Capture the cell that displays the provided text and extract its (x, y) central coordinate. 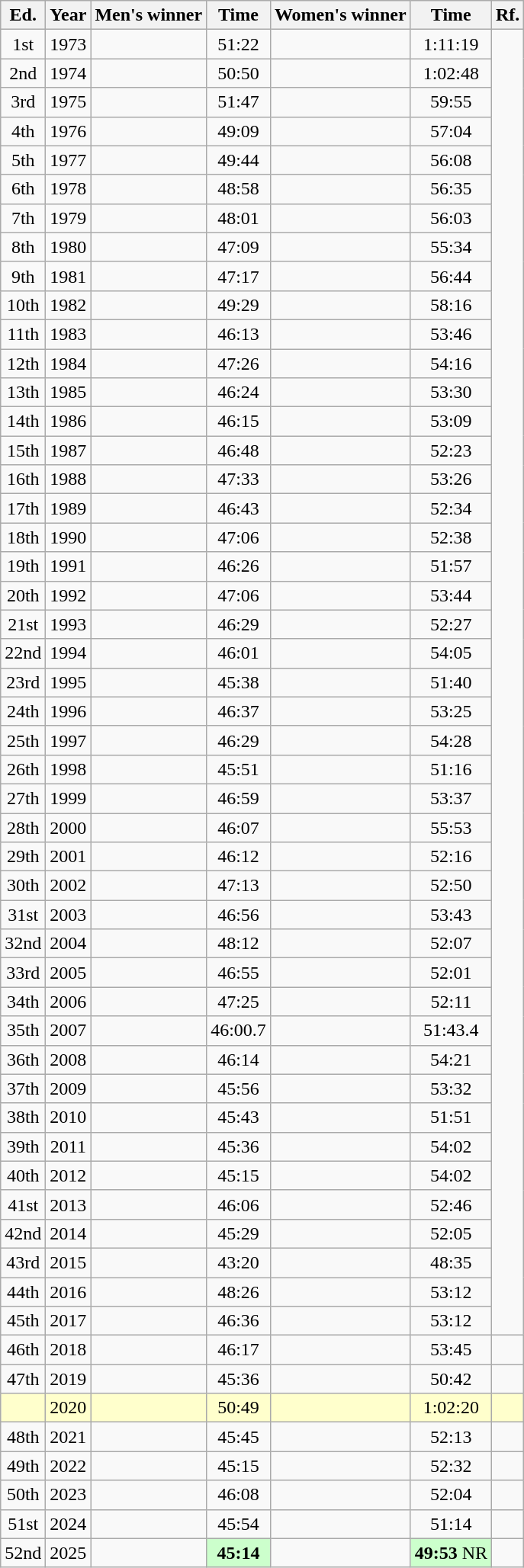
2025 (69, 1553)
47:13 (239, 886)
46:15 (239, 422)
46:26 (239, 566)
55:34 (451, 247)
50:49 (239, 1408)
52:23 (451, 451)
59:55 (451, 102)
40th (23, 1175)
23rd (23, 682)
45:45 (239, 1437)
52:16 (451, 857)
51:40 (451, 682)
1973 (69, 44)
48:12 (239, 944)
55:53 (451, 827)
46:59 (239, 798)
24th (23, 711)
38th (23, 1117)
45th (23, 1321)
28th (23, 827)
51:16 (451, 769)
53:43 (451, 915)
22nd (23, 653)
14th (23, 422)
48:58 (239, 189)
9th (23, 276)
33rd (23, 973)
1990 (69, 537)
57:04 (451, 131)
45:54 (239, 1524)
1981 (69, 276)
2002 (69, 886)
8th (23, 247)
58:16 (451, 305)
2019 (69, 1379)
1974 (69, 73)
52:32 (451, 1466)
1975 (69, 102)
Women's winner (340, 15)
45:38 (239, 682)
46:36 (239, 1321)
47:26 (239, 364)
1999 (69, 798)
46:00.7 (239, 1031)
1983 (69, 334)
43:20 (239, 1262)
1988 (69, 479)
46:06 (239, 1204)
1996 (69, 711)
2005 (69, 973)
2008 (69, 1060)
49th (23, 1466)
2003 (69, 915)
51:57 (451, 566)
25th (23, 740)
45:51 (239, 769)
44th (23, 1292)
45:29 (239, 1233)
1st (23, 44)
56:35 (451, 189)
Men's winner (149, 15)
1993 (69, 624)
2001 (69, 857)
5th (23, 160)
1989 (69, 508)
48:01 (239, 218)
1:11:19 (451, 44)
2006 (69, 1002)
16th (23, 479)
21st (23, 624)
47:33 (239, 479)
1997 (69, 740)
52:13 (451, 1437)
52:38 (451, 537)
1:02:20 (451, 1408)
45:43 (239, 1117)
1994 (69, 653)
54:21 (451, 1060)
19th (23, 566)
18th (23, 537)
1982 (69, 305)
45:14 (239, 1553)
1992 (69, 595)
2nd (23, 73)
2015 (69, 1262)
46:55 (239, 973)
Rf. (508, 15)
2011 (69, 1146)
46:37 (239, 711)
49:09 (239, 131)
Ed. (23, 15)
15th (23, 451)
2022 (69, 1466)
2017 (69, 1321)
30th (23, 886)
2007 (69, 1031)
53:09 (451, 422)
47:25 (239, 1002)
52:46 (451, 1204)
48:35 (451, 1262)
41st (23, 1204)
50:50 (239, 73)
1977 (69, 160)
3rd (23, 102)
7th (23, 218)
2014 (69, 1233)
2000 (69, 827)
1985 (69, 393)
1987 (69, 451)
53:25 (451, 711)
35th (23, 1031)
49:44 (239, 160)
2024 (69, 1524)
2012 (69, 1175)
51:43.4 (451, 1031)
2023 (69, 1495)
1978 (69, 189)
Year (69, 15)
20th (23, 595)
1991 (69, 566)
46:24 (239, 393)
50:42 (451, 1379)
1:02:48 (451, 73)
52:01 (451, 973)
2016 (69, 1292)
53:44 (451, 595)
46:01 (239, 653)
2020 (69, 1408)
56:03 (451, 218)
46:14 (239, 1060)
27th (23, 798)
53:46 (451, 334)
52:07 (451, 944)
2018 (69, 1350)
46:56 (239, 915)
53:32 (451, 1089)
4th (23, 131)
11th (23, 334)
51:22 (239, 44)
48:26 (239, 1292)
13th (23, 393)
2004 (69, 944)
31st (23, 915)
34th (23, 1002)
56:08 (451, 160)
2009 (69, 1089)
2021 (69, 1437)
50th (23, 1495)
46:48 (239, 451)
1979 (69, 218)
53:26 (451, 479)
51:14 (451, 1524)
29th (23, 857)
1984 (69, 364)
1980 (69, 247)
36th (23, 1060)
1995 (69, 682)
49:53 NR (451, 1553)
51:47 (239, 102)
52:11 (451, 1002)
53:45 (451, 1350)
54:28 (451, 740)
48th (23, 1437)
47:09 (239, 247)
46:07 (239, 827)
52:27 (451, 624)
52:05 (451, 1233)
1986 (69, 422)
1976 (69, 131)
43rd (23, 1262)
47:17 (239, 276)
49:29 (239, 305)
2010 (69, 1117)
26th (23, 769)
39th (23, 1146)
45:56 (239, 1089)
1998 (69, 769)
46th (23, 1350)
52:50 (451, 886)
46:12 (239, 857)
53:30 (451, 393)
56:44 (451, 276)
46:13 (239, 334)
54:05 (451, 653)
52nd (23, 1553)
52:34 (451, 508)
32nd (23, 944)
37th (23, 1089)
51:51 (451, 1117)
52:04 (451, 1495)
51st (23, 1524)
12th (23, 364)
46:17 (239, 1350)
46:43 (239, 508)
42nd (23, 1233)
2013 (69, 1204)
53:37 (451, 798)
10th (23, 305)
46:08 (239, 1495)
17th (23, 508)
47th (23, 1379)
6th (23, 189)
54:16 (451, 364)
